Provide the [X, Y] coordinate of the cell's center where the given text is located.  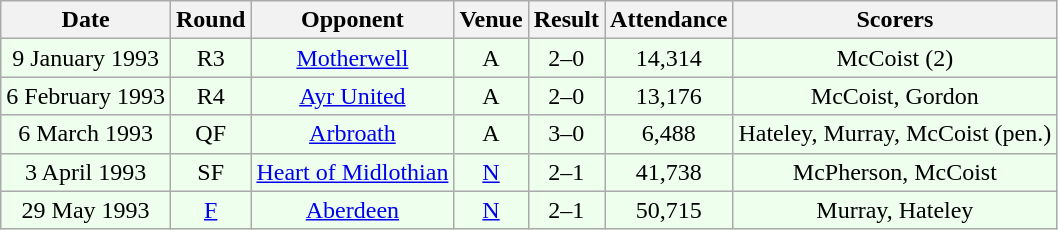
50,715 [669, 210]
3 April 1993 [86, 172]
9 January 1993 [86, 58]
Round [210, 20]
Ayr United [352, 96]
Murray, Hateley [895, 210]
QF [210, 134]
41,738 [669, 172]
Opponent [352, 20]
Scorers [895, 20]
Heart of Midlothian [352, 172]
F [210, 210]
SF [210, 172]
McCoist, Gordon [895, 96]
R4 [210, 96]
Result [566, 20]
Motherwell [352, 58]
Date [86, 20]
3–0 [566, 134]
6 March 1993 [86, 134]
6,488 [669, 134]
R3 [210, 58]
13,176 [669, 96]
Hateley, Murray, McCoist (pen.) [895, 134]
29 May 1993 [86, 210]
6 February 1993 [86, 96]
Attendance [669, 20]
Aberdeen [352, 210]
Arbroath [352, 134]
McPherson, McCoist [895, 172]
Venue [491, 20]
McCoist (2) [895, 58]
14,314 [669, 58]
